Extract the (X, Y) coordinate from the center of the cell holding the provided text.  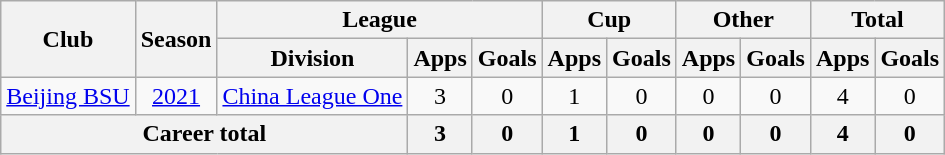
Total (877, 20)
Career total (204, 134)
Club (68, 39)
League (380, 20)
2021 (176, 96)
Beijing BSU (68, 96)
Division (312, 58)
Cup (609, 20)
Season (176, 39)
Other (743, 20)
China League One (312, 96)
